From the cell containing the given text, extract its center point as [X, Y] coordinate. 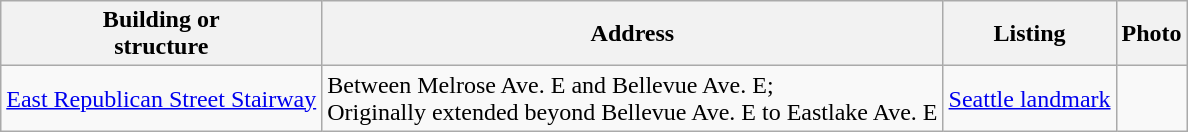
Photo [1152, 34]
East Republican Street Stairway [162, 98]
Address [632, 34]
Between Melrose Ave. E and Bellevue Ave. E;Originally extended beyond Bellevue Ave. E to Eastlake Ave. E [632, 98]
Seattle landmark [1030, 98]
Building orstructure [162, 34]
Listing [1030, 34]
